For the text-containing cell, return its midpoint in [x, y] coordinate format. 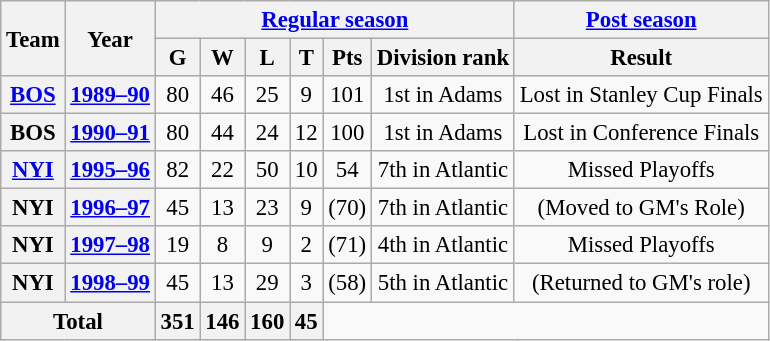
2 [306, 245]
Lost in Conference Finals [641, 133]
Post season [641, 20]
100 [348, 133]
(71) [348, 245]
54 [348, 170]
(58) [348, 283]
Regular season [334, 20]
1995–96 [110, 170]
24 [268, 133]
46 [222, 95]
8 [222, 245]
4th in Atlantic [444, 245]
5th in Atlantic [444, 283]
Lost in Stanley Cup Finals [641, 95]
Result [641, 58]
Year [110, 38]
Division rank [444, 58]
160 [268, 321]
29 [268, 283]
1996–97 [110, 208]
19 [178, 245]
(70) [348, 208]
146 [222, 321]
(Moved to GM's Role) [641, 208]
L [268, 58]
25 [268, 95]
3 [306, 283]
82 [178, 170]
1989–90 [110, 95]
44 [222, 133]
23 [268, 208]
1990–91 [110, 133]
(Returned to GM's role) [641, 283]
Total [78, 321]
101 [348, 95]
50 [268, 170]
22 [222, 170]
T [306, 58]
1997–98 [110, 245]
351 [178, 321]
10 [306, 170]
G [178, 58]
Pts [348, 58]
12 [306, 133]
1998–99 [110, 283]
W [222, 58]
Team [33, 38]
